Scan for the cell matching the given text and deliver its [X, Y] coordinate at center. 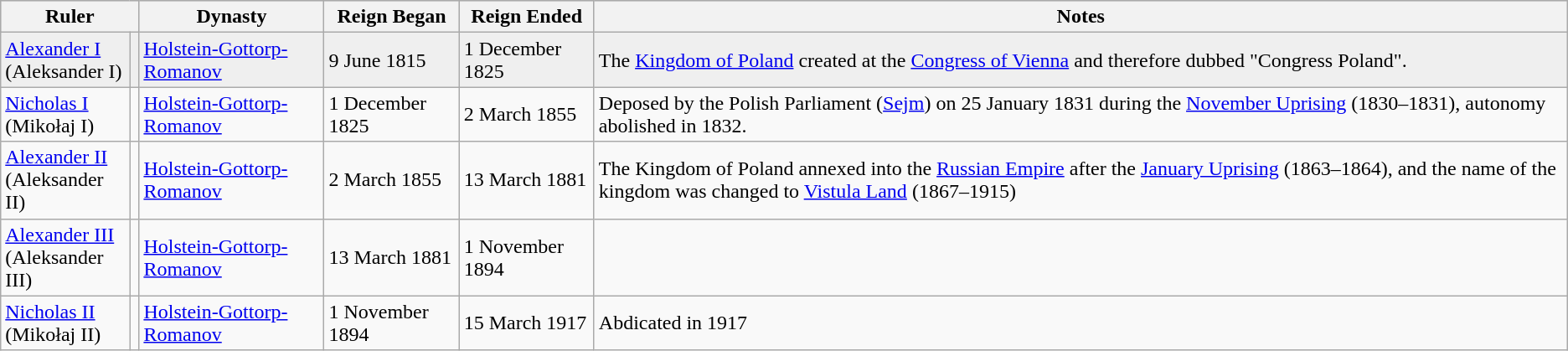
Alexander I(Aleksander I) [65, 60]
Alexander II(Aleksander II) [65, 180]
15 March 1917 [526, 323]
Ruler [70, 17]
Reign Began [392, 17]
Deposed by the Polish Parliament (Sejm) on 25 January 1831 during the November Uprising (1830–1831), autonomy abolished in 1832. [1081, 114]
9 June 1815 [392, 60]
Reign Ended [526, 17]
The Kingdom of Poland created at the Congress of Vienna and therefore dubbed "Congress Poland". [1081, 60]
Abdicated in 1917 [1081, 323]
Nicholas I(Mikołaj I) [65, 114]
Alexander III(Aleksander III) [65, 257]
Nicholas II(Mikołaj II) [65, 323]
Dynasty [231, 17]
Notes [1081, 17]
